Capture the cell that displays the provided text and extract its (X, Y) central coordinate. 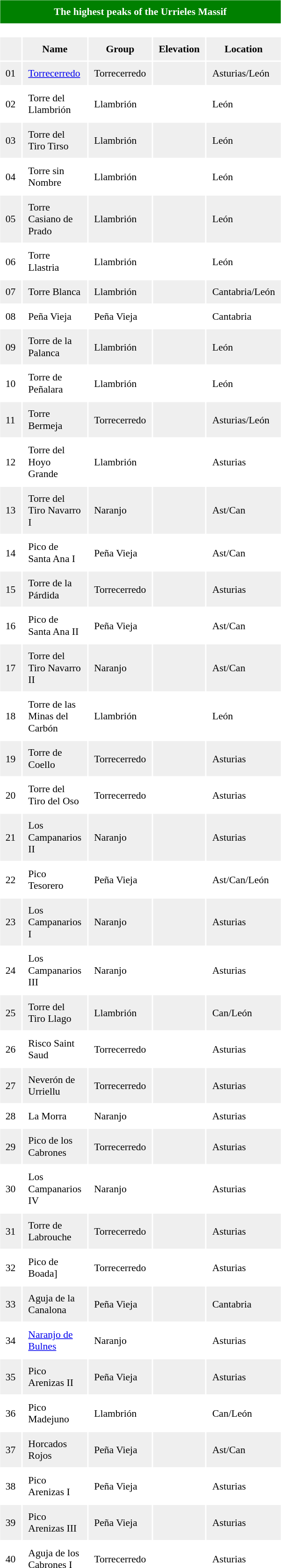
13 (11, 510)
22 (11, 879)
20 (11, 795)
Torre del Tiro Llago (55, 1013)
18 (11, 716)
33 (11, 1304)
Torre de Labrouche (55, 1231)
Torre del Tiro Tirso (55, 140)
29 (11, 1146)
Pico Madejuno (55, 1413)
09 (11, 347)
35 (11, 1377)
34 (11, 1341)
12 (11, 462)
Elevation (179, 49)
Torre del Tiro Navarro II (55, 668)
05 (11, 219)
36 (11, 1413)
Torre de Peñalara (55, 384)
32 (11, 1268)
07 (11, 292)
17 (11, 668)
Torre del Hoyo Grande (55, 462)
28 (11, 1116)
21 (11, 837)
Name (55, 49)
Aguja de la Canalona (55, 1304)
Pico de Santa Ana I (55, 553)
Pico de Santa Ana II (55, 626)
Naranjo de Bulnes (55, 1341)
27 (11, 1086)
Pico de los Cabrones (55, 1146)
Torre Casiano de Prado (55, 219)
38 (11, 1486)
Horcados Rojos (55, 1450)
19 (11, 759)
10 (11, 384)
Torre de la Párdida (55, 589)
Risco Saint Saud (55, 1049)
39 (11, 1523)
24 (11, 970)
Pico Arenizas I (55, 1486)
23 (11, 922)
Torre del Tiro del Oso (55, 795)
06 (11, 261)
La Morra (55, 1116)
08 (11, 316)
Location (244, 49)
15 (11, 589)
Pico Arenizas II (55, 1377)
Los Campanarios III (55, 970)
01 (11, 74)
Ast/Can/León (244, 879)
Torre de las Minas del Carbón (55, 716)
Cantabria/León (244, 292)
14 (11, 553)
Neverón de Urriellu (55, 1086)
Group (120, 49)
Torre sin Nombre (55, 176)
03 (11, 140)
30 (11, 1189)
25 (11, 1013)
11 (11, 420)
Torre del Tiro Navarro I (55, 510)
Torre Bermeja (55, 420)
16 (11, 626)
Pico de Boada] (55, 1268)
Pico Arenizas III (55, 1523)
02 (11, 104)
04 (11, 176)
Torre del Llambrión (55, 104)
Pico Tesorero (55, 879)
31 (11, 1231)
Torre de la Palanca (55, 347)
Los Campanarios II (55, 837)
Los Campanarios IV (55, 1189)
Torre Llastria (55, 261)
Los Campanarios I (55, 922)
Torre Blanca (55, 292)
26 (11, 1049)
Torre de Coello (55, 759)
The highest peaks of the Urrieles Massif (140, 12)
37 (11, 1450)
